For the text-containing cell, return its midpoint in [X, Y] coordinate format. 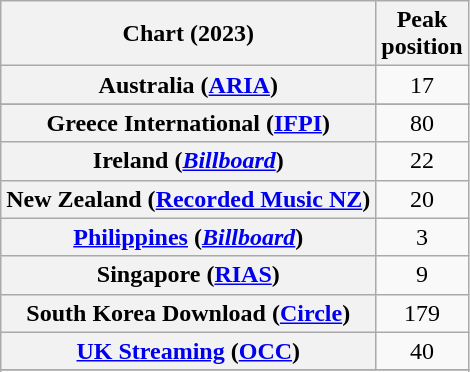
40 [422, 351]
3 [422, 237]
Greece International (IFPI) [188, 123]
Australia (ARIA) [188, 85]
Chart (2023) [188, 34]
Ireland (Billboard) [188, 161]
20 [422, 199]
179 [422, 313]
New Zealand (Recorded Music NZ) [188, 199]
South Korea Download (Circle) [188, 313]
9 [422, 275]
UK Streaming (OCC) [188, 351]
Peakposition [422, 34]
17 [422, 85]
Singapore (RIAS) [188, 275]
22 [422, 161]
80 [422, 123]
Philippines (Billboard) [188, 237]
